Search for the cell housing the specified text and yield its [X, Y] center coordinate. 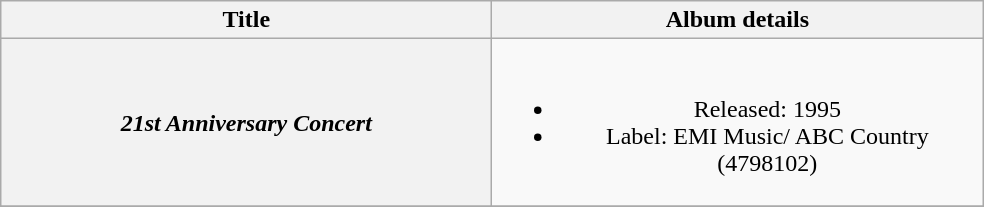
21st Anniversary Concert [246, 122]
Album details [738, 20]
Title [246, 20]
Released: 1995Label: EMI Music/ ABC Country (4798102) [738, 122]
